Locate the cell with the specified text and output its (x, y) center coordinate. 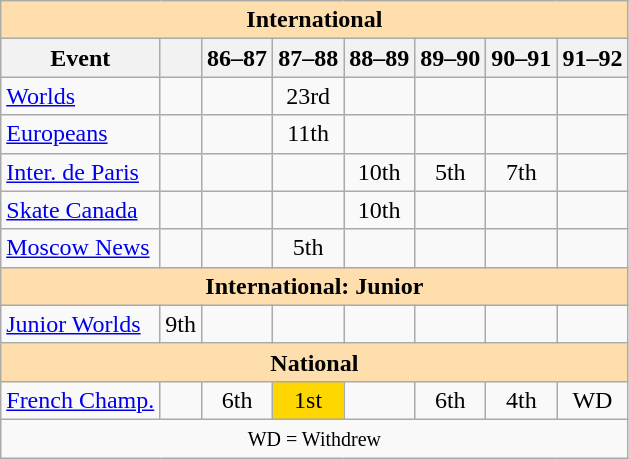
Skate Canada (80, 210)
86–87 (238, 58)
WD (592, 400)
WD = Withdrew (314, 438)
9th (181, 324)
4th (522, 400)
International: Junior (314, 286)
88–89 (380, 58)
International (314, 20)
91–92 (592, 58)
7th (522, 172)
Event (80, 58)
1st (308, 400)
Europeans (80, 134)
11th (308, 134)
National (314, 362)
23rd (308, 96)
Moscow News (80, 248)
Junior Worlds (80, 324)
89–90 (450, 58)
Inter. de Paris (80, 172)
87–88 (308, 58)
French Champ. (80, 400)
Worlds (80, 96)
90–91 (522, 58)
